Output the (X, Y) coordinate of the center of the cell containing the given text.  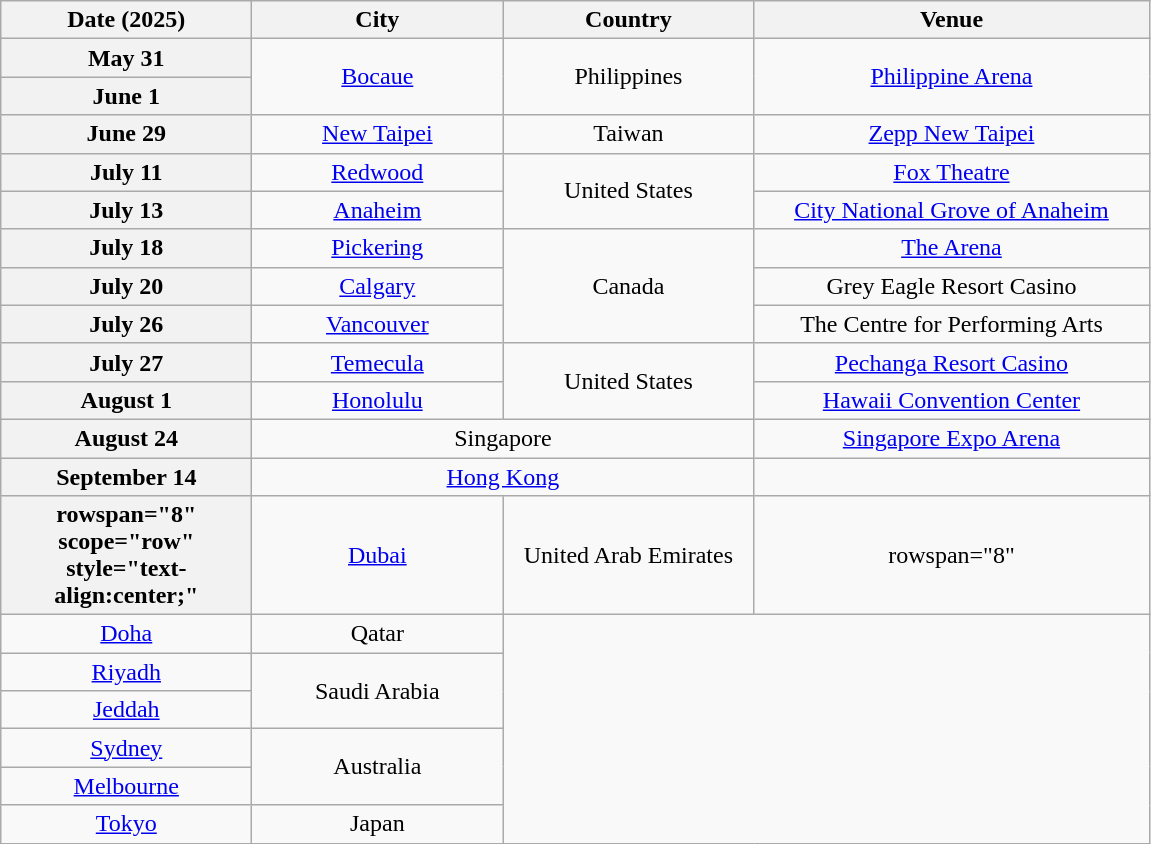
Melbourne (126, 786)
July 13 (126, 210)
The Arena (952, 248)
Grey Eagle Resort Casino (952, 286)
rowspan="8" scope="row" style="text-align:center;" (126, 556)
July 26 (126, 324)
City (378, 20)
Sydney (126, 748)
The Centre for Performing Arts (952, 324)
Fox Theatre (952, 172)
Country (628, 20)
Philippines (628, 77)
Taiwan (628, 134)
Pechanga Resort Casino (952, 362)
Riyadh (126, 672)
New Taipei (378, 134)
Japan (378, 824)
June 29 (126, 134)
July 27 (126, 362)
Australia (378, 767)
Bocaue (378, 77)
Zepp New Taipei (952, 134)
Doha (126, 634)
Singapore Expo Arena (952, 438)
Philippine Arena (952, 77)
June 1 (126, 96)
rowspan="8" (952, 556)
Vancouver (378, 324)
Venue (952, 20)
Qatar (378, 634)
July 20 (126, 286)
July 18 (126, 248)
September 14 (126, 477)
Temecula (378, 362)
Pickering (378, 248)
May 31 (126, 58)
Dubai (378, 556)
City National Grove of Anaheim (952, 210)
Tokyo (126, 824)
July 11 (126, 172)
Canada (628, 286)
Date (2025) (126, 20)
Hong Kong (503, 477)
United Arab Emirates (628, 556)
Singapore (503, 438)
August 24 (126, 438)
Saudi Arabia (378, 691)
Honolulu (378, 400)
August 1 (126, 400)
Redwood (378, 172)
Calgary (378, 286)
Hawaii Convention Center (952, 400)
Jeddah (126, 710)
Anaheim (378, 210)
